From the cell containing the given text, extract its center point as [X, Y] coordinate. 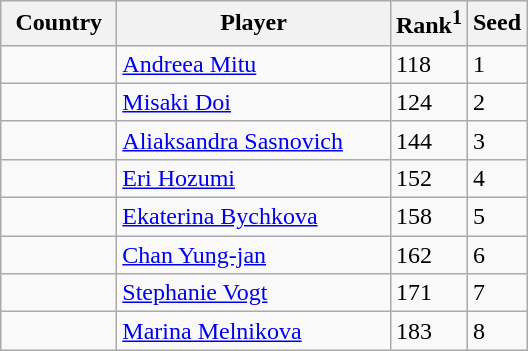
124 [428, 102]
3 [496, 140]
1 [496, 64]
Stephanie Vogt [254, 293]
Marina Melnikova [254, 331]
118 [428, 64]
Seed [496, 24]
Country [59, 24]
6 [496, 255]
7 [496, 293]
144 [428, 140]
Aliaksandra Sasnovich [254, 140]
Chan Yung-jan [254, 255]
Andreea Mitu [254, 64]
2 [496, 102]
4 [496, 178]
Ekaterina Bychkova [254, 217]
162 [428, 255]
183 [428, 331]
8 [496, 331]
171 [428, 293]
152 [428, 178]
5 [496, 217]
Rank1 [428, 24]
Player [254, 24]
Eri Hozumi [254, 178]
158 [428, 217]
Misaki Doi [254, 102]
